Extract the (x, y) coordinate from the center of the cell holding the provided text.  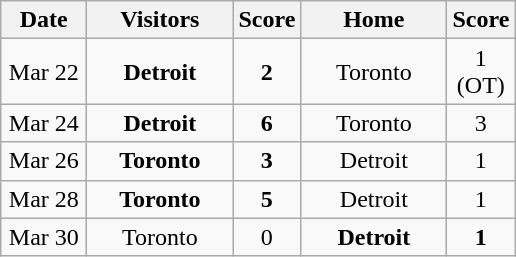
Visitors (160, 20)
Mar 22 (44, 72)
5 (267, 199)
Home (374, 20)
1 (OT) (481, 72)
Date (44, 20)
0 (267, 237)
Mar 30 (44, 237)
6 (267, 123)
2 (267, 72)
Mar 26 (44, 161)
Mar 28 (44, 199)
Mar 24 (44, 123)
